Locate the cell with the specified text and output its [x, y] center coordinate. 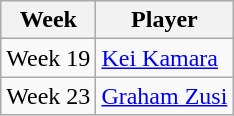
Player [164, 20]
Week 19 [48, 58]
Week 23 [48, 96]
Graham Zusi [164, 96]
Kei Kamara [164, 58]
Week [48, 20]
